From the cell containing the given text, extract its center point as [x, y] coordinate. 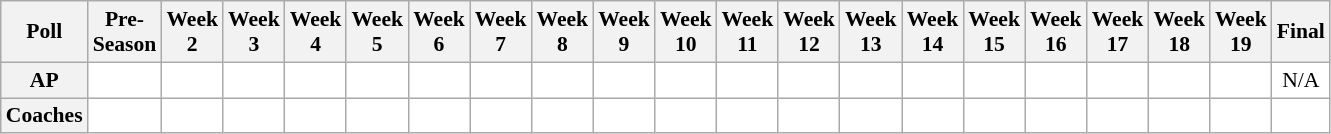
Week2 [192, 32]
Week13 [871, 32]
Week17 [1118, 32]
AP [44, 80]
Week9 [624, 32]
N/A [1301, 80]
Coaches [44, 116]
Week15 [994, 32]
Week5 [377, 32]
Final [1301, 32]
Pre-Season [125, 32]
Week16 [1056, 32]
Week6 [439, 32]
Week4 [316, 32]
Week11 [748, 32]
Week19 [1241, 32]
Week12 [809, 32]
Week3 [254, 32]
Week7 [501, 32]
Week10 [686, 32]
Week8 [562, 32]
Poll [44, 32]
Week14 [933, 32]
Week18 [1179, 32]
